Determine the (x, y) coordinate at the center of the cell enclosing the given text.  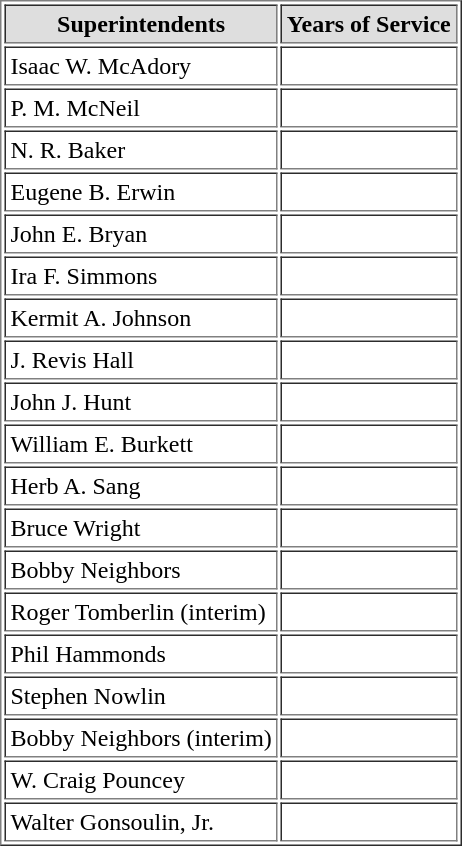
Walter Gonsoulin, Jr. (140, 822)
P. M. McNeil (140, 108)
Stephen Nowlin (140, 696)
Phil Hammonds (140, 654)
Isaac W. McAdory (140, 66)
Bobby Neighbors (140, 570)
John E. Bryan (140, 234)
Bobby Neighbors (interim) (140, 738)
Roger Tomberlin (interim) (140, 612)
Superintendents (140, 24)
John J. Hunt (140, 402)
Herb A. Sang (140, 486)
Bruce Wright (140, 528)
William E. Burkett (140, 444)
J. Revis Hall (140, 360)
Eugene B. Erwin (140, 192)
Kermit A. Johnson (140, 318)
Years of Service (369, 24)
W. Craig Pouncey (140, 780)
N. R. Baker (140, 150)
Ira F. Simmons (140, 276)
